From the cell containing the given text, extract its center point as [X, Y] coordinate. 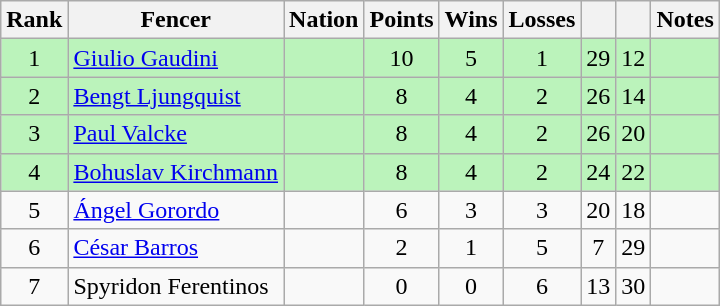
22 [634, 172]
Giulio Gaudini [176, 58]
24 [598, 172]
César Barros [176, 248]
13 [598, 286]
Bohuslav Kirchmann [176, 172]
Bengt Ljungquist [176, 96]
Wins [471, 20]
Nation [324, 20]
14 [634, 96]
18 [634, 210]
Losses [542, 20]
30 [634, 286]
Paul Valcke [176, 134]
12 [634, 58]
Points [402, 20]
Ángel Gorordo [176, 210]
Fencer [176, 20]
Rank [34, 20]
10 [402, 58]
Spyridon Ferentinos [176, 286]
Notes [685, 20]
